Extract the [x, y] coordinate from the center of the cell holding the provided text.  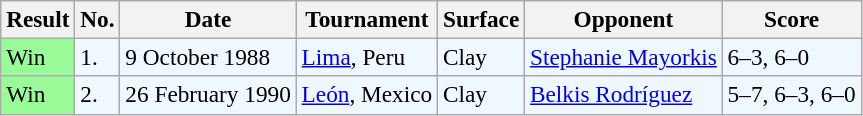
Tournament [366, 19]
León, Mexico [366, 95]
No. [98, 19]
5–7, 6–3, 6–0 [792, 95]
Score [792, 19]
Belkis Rodríguez [624, 95]
2. [98, 95]
1. [98, 57]
6–3, 6–0 [792, 57]
Date [208, 19]
9 October 1988 [208, 57]
26 February 1990 [208, 95]
Lima, Peru [366, 57]
Result [38, 19]
Surface [482, 19]
Opponent [624, 19]
Stephanie Mayorkis [624, 57]
